Capture the cell that displays the provided text and extract its (X, Y) central coordinate. 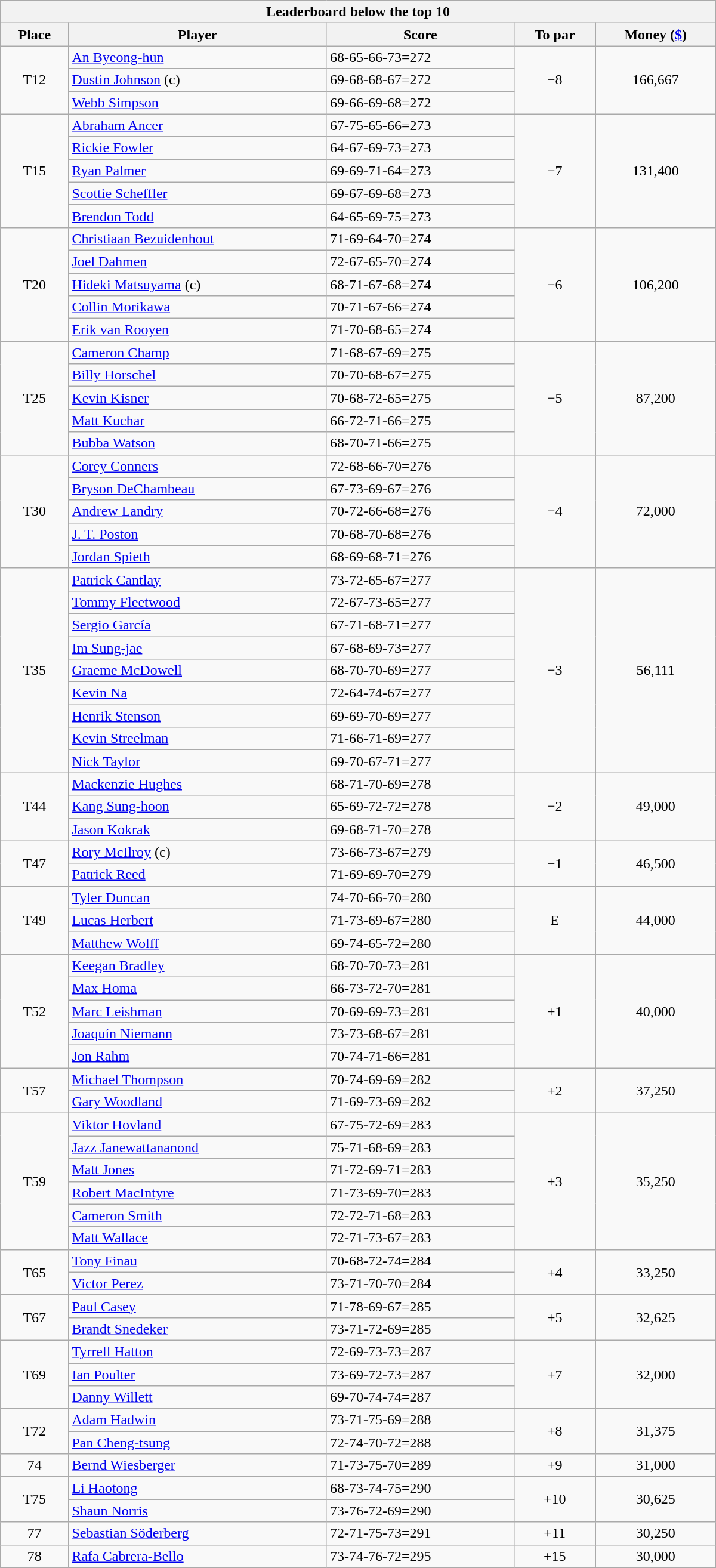
70-74-71-66=281 (420, 1057)
72-74-70-72=288 (420, 1443)
Christiaan Bezuidenhout (198, 239)
Matthew Wolff (198, 943)
71-69-69-70=279 (420, 875)
40,000 (655, 1011)
74-70-66-70=280 (420, 897)
69-68-68-67=272 (420, 80)
72-67-73-65=277 (420, 602)
T65 (35, 1272)
67-71-68-71=277 (420, 625)
32,000 (655, 1374)
Keegan Bradley (198, 965)
Pan Cheng-tsung (198, 1443)
−7 (555, 171)
73-76-72-69=290 (420, 1511)
Adam Hadwin (198, 1420)
+2 (555, 1091)
Mackenzie Hughes (198, 784)
68-69-68-71=276 (420, 557)
72-69-73-73=287 (420, 1351)
69-69-71-64=273 (420, 171)
+10 (555, 1499)
35,250 (655, 1181)
−1 (555, 863)
Gary Woodland (198, 1102)
71-66-71-69=277 (420, 739)
Jordan Spieth (198, 557)
67-68-69-73=277 (420, 647)
Shaun Norris (198, 1511)
71-73-69-67=280 (420, 920)
Kevin Na (198, 693)
56,111 (655, 671)
+5 (555, 1317)
72-64-74-67=277 (420, 693)
71-72-69-71=283 (420, 1170)
Scottie Scheffler (198, 193)
J. T. Poston (198, 534)
31,375 (655, 1431)
32,625 (655, 1317)
Jason Kokrak (198, 829)
−6 (555, 284)
Leaderboard below the top 10 (358, 12)
68-71-70-69=278 (420, 784)
Robert MacIntyre (198, 1193)
71-70-68-65=274 (420, 330)
69-68-71-70=278 (420, 829)
T25 (35, 398)
70-71-67-66=274 (420, 307)
Matt Wallace (198, 1238)
77 (35, 1533)
Victor Perez (198, 1283)
37,250 (655, 1091)
Jon Rahm (198, 1057)
+11 (555, 1533)
64-65-69-75=273 (420, 216)
44,000 (655, 920)
87,200 (655, 398)
+7 (555, 1374)
Brendon Todd (198, 216)
Andrew Landry (198, 511)
To par (555, 35)
68-70-70-73=281 (420, 965)
Bernd Wiesberger (198, 1465)
73-69-72-73=287 (420, 1374)
69-74-65-72=280 (420, 943)
Viktor Hovland (198, 1125)
106,200 (655, 284)
69-66-69-68=272 (420, 103)
70-70-68-67=275 (420, 375)
T44 (35, 807)
72-68-66-70=276 (420, 466)
75-71-68-69=283 (420, 1147)
69-67-69-68=273 (420, 193)
T15 (35, 171)
Michael Thompson (198, 1079)
68-70-70-69=277 (420, 671)
73-71-75-69=288 (420, 1420)
46,500 (655, 863)
Patrick Cantlay (198, 579)
Corey Conners (198, 466)
33,250 (655, 1272)
Graeme McDowell (198, 671)
T49 (35, 920)
71-73-75-70=289 (420, 1465)
+15 (555, 1556)
30,625 (655, 1499)
71-68-67-69=275 (420, 353)
T12 (35, 80)
Joel Dahmen (198, 261)
70-74-69-69=282 (420, 1079)
72-71-73-67=283 (420, 1238)
Jazz Janewattananond (198, 1147)
Dustin Johnson (c) (198, 80)
68-65-66-73=272 (420, 57)
T67 (35, 1317)
Webb Simpson (198, 103)
Kang Sung-hoon (198, 807)
−3 (555, 671)
Matt Kuchar (198, 421)
73-73-68-67=281 (420, 1034)
71-73-69-70=283 (420, 1193)
69-70-74-74=287 (420, 1397)
T30 (35, 511)
Score (420, 35)
69-69-70-69=277 (420, 716)
Ian Poulter (198, 1374)
Collin Morikawa (198, 307)
T59 (35, 1181)
Bryson DeChambeau (198, 489)
−8 (555, 80)
Li Haotong (198, 1488)
Danny Willett (198, 1397)
Cameron Champ (198, 353)
31,000 (655, 1465)
71-69-73-69=282 (420, 1102)
Place (35, 35)
Erik van Rooyen (198, 330)
Bubba Watson (198, 443)
67-75-72-69=283 (420, 1125)
66-73-72-70=281 (420, 988)
30,250 (655, 1533)
+3 (555, 1181)
T35 (35, 671)
T75 (35, 1499)
70-69-69-73=281 (420, 1011)
Abraham Ancer (198, 125)
67-75-65-66=273 (420, 125)
Money ($) (655, 35)
68-70-71-66=275 (420, 443)
Tyrrell Hatton (198, 1351)
72-67-65-70=274 (420, 261)
+8 (555, 1431)
+9 (555, 1465)
73-66-73-67=279 (420, 852)
70-68-72-74=284 (420, 1261)
68-73-74-75=290 (420, 1488)
73-71-72-69=285 (420, 1329)
64-67-69-73=273 (420, 148)
65-69-72-72=278 (420, 807)
−2 (555, 807)
Im Sung-jae (198, 647)
73-74-76-72=295 (420, 1556)
T57 (35, 1091)
Max Homa (198, 988)
T52 (35, 1011)
70-68-70-68=276 (420, 534)
Brandt Snedeker (198, 1329)
T20 (35, 284)
T47 (35, 863)
Billy Horschel (198, 375)
70-72-66-68=276 (420, 511)
Tony Finau (198, 1261)
131,400 (655, 171)
72-72-71-68=283 (420, 1215)
67-73-69-67=276 (420, 489)
69-70-67-71=277 (420, 761)
Ryan Palmer (198, 171)
T69 (35, 1374)
Henrik Stenson (198, 716)
Lucas Herbert (198, 920)
Kevin Kisner (198, 398)
70-68-72-65=275 (420, 398)
Hideki Matsuyama (c) (198, 285)
73-72-65-67=277 (420, 579)
Nick Taylor (198, 761)
Paul Casey (198, 1306)
Player (198, 35)
−5 (555, 398)
72,000 (655, 511)
Rickie Fowler (198, 148)
+4 (555, 1272)
An Byeong-hun (198, 57)
−4 (555, 511)
72-71-75-73=291 (420, 1533)
Joaquín Niemann (198, 1034)
78 (35, 1556)
Kevin Streelman (198, 739)
Tyler Duncan (198, 897)
68-71-67-68=274 (420, 285)
71-78-69-67=285 (420, 1306)
71-69-64-70=274 (420, 239)
Sergio García (198, 625)
Tommy Fleetwood (198, 602)
Rory McIlroy (c) (198, 852)
Rafa Cabrera-Bello (198, 1556)
Sebastian Söderberg (198, 1533)
E (555, 920)
T72 (35, 1431)
49,000 (655, 807)
Marc Leishman (198, 1011)
Cameron Smith (198, 1215)
74 (35, 1465)
+1 (555, 1011)
166,667 (655, 80)
73-71-70-70=284 (420, 1283)
66-72-71-66=275 (420, 421)
30,000 (655, 1556)
Patrick Reed (198, 875)
Matt Jones (198, 1170)
